Locate the cell with the specified text and output its [x, y] center coordinate. 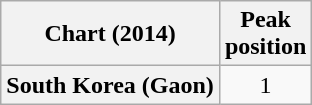
South Korea (Gaon) [110, 85]
1 [265, 85]
Peakposition [265, 34]
Chart (2014) [110, 34]
